Extract the (x, y) coordinate from the center of the cell holding the provided text.  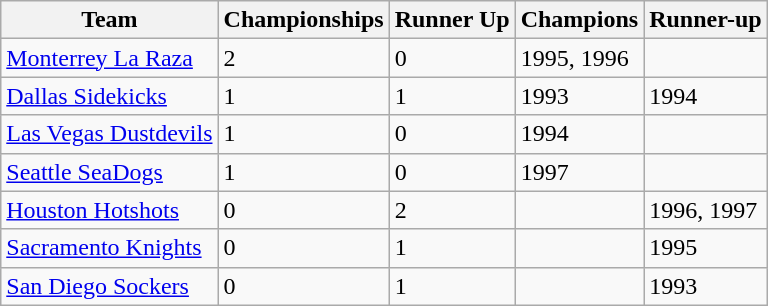
San Diego Sockers (110, 286)
1995 (706, 248)
Championships (304, 20)
1996, 1997 (706, 210)
Sacramento Knights (110, 248)
Houston Hotshots (110, 210)
Champions (579, 20)
Runner Up (452, 20)
1997 (579, 172)
Monterrey La Raza (110, 58)
Dallas Sidekicks (110, 96)
Las Vegas Dustdevils (110, 134)
Seattle SeaDogs (110, 172)
Runner-up (706, 20)
1995, 1996 (579, 58)
Team (110, 20)
